Identify which cell holds the provided text, then report its [X, Y] central coordinate. 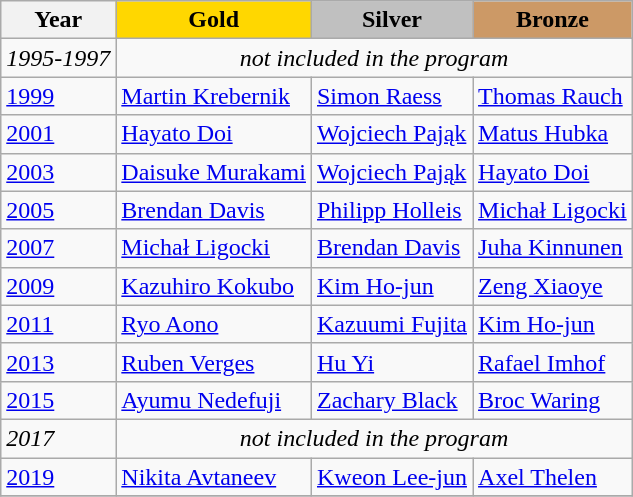
2003 [58, 172]
2019 [58, 477]
1999 [58, 96]
Martin Krebernik [214, 96]
Kazuumi Fujita [392, 324]
Thomas Rauch [553, 96]
Ruben Verges [214, 362]
2009 [58, 286]
2015 [58, 400]
Year [58, 20]
Gold [214, 20]
Daisuke Murakami [214, 172]
Zeng Xiaoye [553, 286]
Silver [392, 20]
Ayumu Nedefuji [214, 400]
2007 [58, 248]
2013 [58, 362]
2017 [58, 438]
Simon Raess [392, 96]
Ryo Aono [214, 324]
Juha Kinnunen [553, 248]
2011 [58, 324]
Philipp Holleis [392, 210]
Hu Yi [392, 362]
2001 [58, 134]
2005 [58, 210]
Broc Waring [553, 400]
Kweon Lee-jun [392, 477]
Bronze [553, 20]
Kazuhiro Kokubo [214, 286]
Nikita Avtaneev [214, 477]
Zachary Black [392, 400]
Rafael Imhof [553, 362]
Axel Thelen [553, 477]
1995-1997 [58, 58]
Matus Hubka [553, 134]
